Locate the cell with the specified text and output its (X, Y) center coordinate. 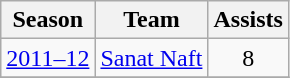
2011–12 (48, 58)
8 (248, 58)
Team (152, 20)
Assists (248, 20)
Sanat Naft (152, 58)
Season (48, 20)
